For the text-containing cell, return its midpoint in (x, y) coordinate format. 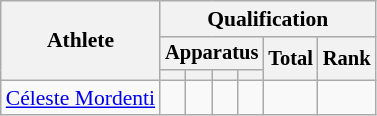
Athlete (80, 40)
Apparatus (212, 54)
Total (290, 58)
Céleste Mordenti (80, 98)
Rank (347, 58)
Qualification (268, 19)
